Return [x, y] of the center of cell containing provided text 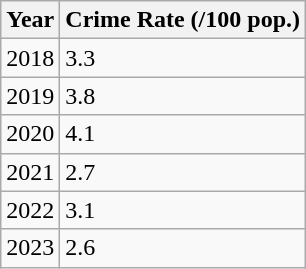
2018 [30, 58]
2022 [30, 210]
2.6 [183, 248]
2.7 [183, 172]
Crime Rate (/100 pop.) [183, 20]
2019 [30, 96]
3.3 [183, 58]
3.1 [183, 210]
4.1 [183, 134]
2021 [30, 172]
2023 [30, 248]
3.8 [183, 96]
2020 [30, 134]
Year [30, 20]
